For the text-containing cell, return its midpoint in [X, Y] coordinate format. 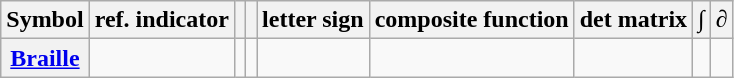
letter sign [314, 20]
ref. indicator [162, 20]
det matrix [633, 20]
∫ [702, 20]
∂ [722, 20]
composite function [472, 20]
Braille [45, 58]
Symbol [45, 20]
